Return (x, y) of the center of cell containing provided text 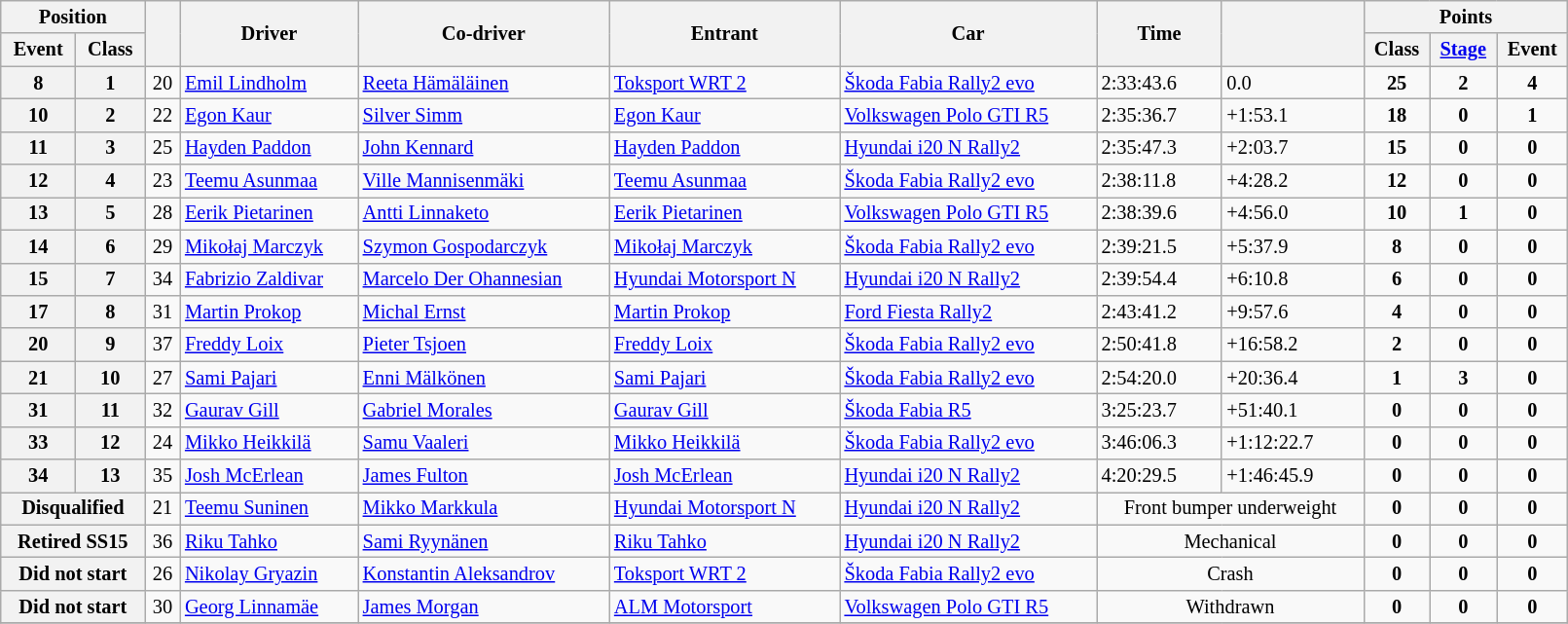
Mechanical (1230, 541)
37 (163, 345)
28 (163, 213)
Marcelo Der Ohannesian (484, 279)
2:35:36.7 (1160, 115)
Georg Linnamäe (269, 606)
24 (163, 443)
2:43:41.2 (1160, 312)
Entrant (724, 33)
+20:36.4 (1293, 378)
+16:58.2 (1293, 345)
2:35:47.3 (1160, 148)
James Morgan (484, 606)
2:38:39.6 (1160, 213)
+2:03.7 (1293, 148)
0.0 (1293, 83)
Mikko Markkula (484, 508)
4:20:29.5 (1160, 476)
29 (163, 246)
+4:56.0 (1293, 213)
Sami Ryynänen (484, 541)
Konstantin Aleksandrov (484, 573)
Stage (1464, 50)
+1:12:22.7 (1293, 443)
36 (163, 541)
Pieter Tsjoen (484, 345)
Ville Mannisenmäki (484, 181)
Crash (1230, 573)
2:38:11.8 (1160, 181)
2:50:41.8 (1160, 345)
Michal Ernst (484, 312)
Time (1160, 33)
+51:40.1 (1293, 410)
9 (111, 345)
18 (1397, 115)
2:54:20.0 (1160, 378)
Retired SS15 (73, 541)
Samu Vaaleri (484, 443)
32 (163, 410)
Nikolay Gryazin (269, 573)
22 (163, 115)
3:25:23.7 (1160, 410)
Gabriel Morales (484, 410)
Withdrawn (1230, 606)
14 (39, 246)
+6:10.8 (1293, 279)
Enni Mälkönen (484, 378)
Teemu Suninen (269, 508)
+1:53.1 (1293, 115)
Škoda Fabia R5 (968, 410)
3:46:06.3 (1160, 443)
Ford Fiesta Rally2 (968, 312)
2:33:43.6 (1160, 83)
30 (163, 606)
Disqualified (73, 508)
2:39:21.5 (1160, 246)
+4:28.2 (1293, 181)
35 (163, 476)
Position (73, 17)
+1:46:45.9 (1293, 476)
+5:37.9 (1293, 246)
23 (163, 181)
33 (39, 443)
Reeta Hämäläinen (484, 83)
Car (968, 33)
26 (163, 573)
+9:57.6 (1293, 312)
17 (39, 312)
Co-driver (484, 33)
Front bumper underweight (1230, 508)
Driver (269, 33)
2:39:54.4 (1160, 279)
Fabrizio Zaldivar (269, 279)
Emil Lindholm (269, 83)
Szymon Gospodarczyk (484, 246)
Points (1466, 17)
27 (163, 378)
ALM Motorsport (724, 606)
7 (111, 279)
Silver Simm (484, 115)
John Kennard (484, 148)
5 (111, 213)
James Fulton (484, 476)
Antti Linnaketo (484, 213)
